Find where the given text appears and provide that cell's center as (x, y) coordinate. 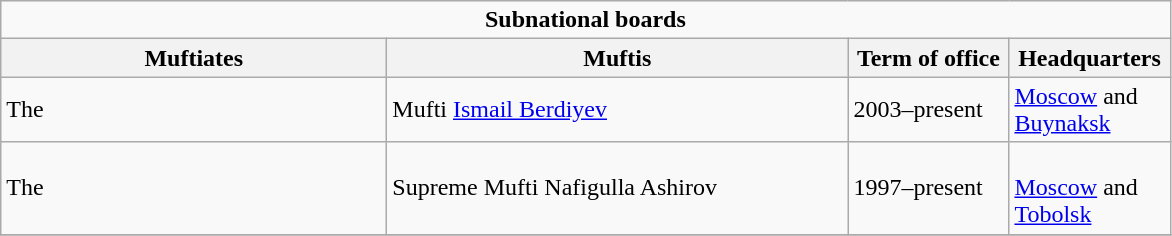
Muftis (618, 58)
Supreme Mufti Nafigulla Ashirov (618, 188)
Term of office (928, 58)
Muftiates (194, 58)
1997–present (928, 188)
Moscow and Tobolsk (1090, 188)
Mufti Ismail Berdiyev (618, 110)
Headquarters (1090, 58)
Subnational boards (586, 20)
2003–present (928, 110)
Moscow and Buynaksk (1090, 110)
